Scan for the cell matching the given text and deliver its (x, y) coordinate at center. 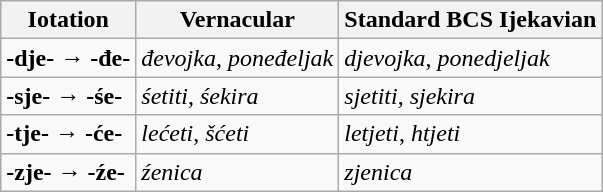
letjeti, htjeti (470, 134)
źenica (238, 172)
djevojka, ponedjeljak (470, 58)
sjetiti, sjekira (470, 96)
lećeti, šćeti (238, 134)
Iotation (68, 20)
-zje- → -źe- (68, 172)
Standard BCS Ijekavian (470, 20)
-sje- → -śe- (68, 96)
-tje- → -će- (68, 134)
Vernacular (238, 20)
đevojka, poneđeljak (238, 58)
śetiti, śekira (238, 96)
zjenica (470, 172)
-dje- → -đe- (68, 58)
